Capture the cell that displays the provided text and extract its [X, Y] central coordinate. 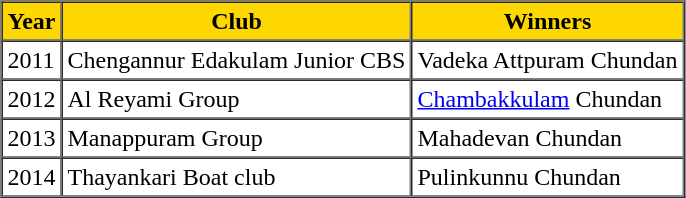
2011 [32, 60]
Thayankari Boat club [237, 178]
Al Reyami Group [237, 100]
Year [32, 22]
2014 [32, 178]
Vadeka Attpuram Chundan [547, 60]
Club [237, 22]
Mahadevan Chundan [547, 138]
Manappuram Group [237, 138]
Chengannur Edakulam Junior CBS [237, 60]
2013 [32, 138]
Winners [547, 22]
2012 [32, 100]
Pulinkunnu Chundan [547, 178]
Chambakkulam Chundan [547, 100]
